Capture the cell that displays the provided text and extract its [x, y] central coordinate. 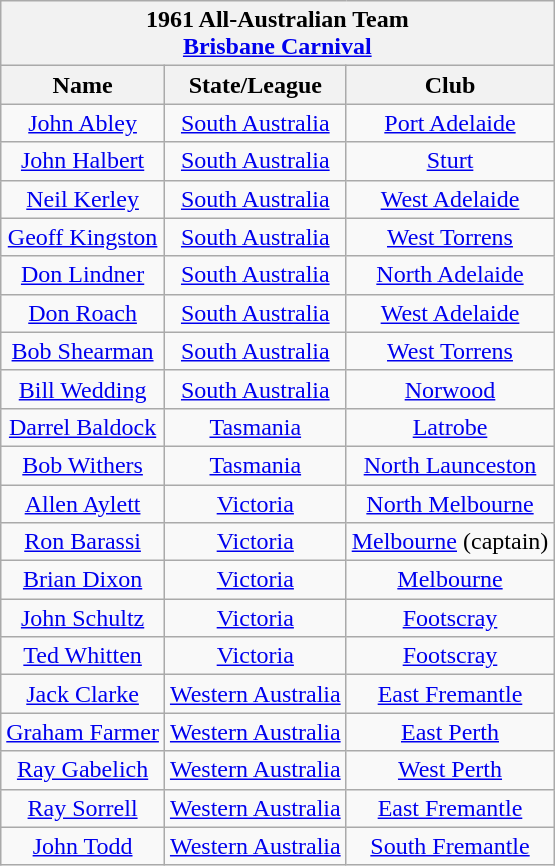
Bob Withers [83, 465]
Don Roach [83, 313]
Allen Aylett [83, 503]
Graham Farmer [83, 732]
Sturt [450, 161]
Melbourne (captain) [450, 542]
Melbourne [450, 580]
1961 All-Australian TeamBrisbane Carnival [278, 34]
Brian Dixon [83, 580]
John Halbert [83, 161]
Norwood [450, 389]
State/League [255, 85]
Ray Gabelich [83, 770]
Name [83, 85]
North Launceston [450, 465]
Darrel Baldock [83, 427]
East Perth [450, 732]
Geoff Kingston [83, 237]
Bob Shearman [83, 351]
Neil Kerley [83, 199]
North Adelaide [450, 275]
Don Lindner [83, 275]
Ron Barassi [83, 542]
Jack Clarke [83, 694]
Ray Sorrell [83, 808]
West Perth [450, 770]
Port Adelaide [450, 123]
Bill Wedding [83, 389]
Latrobe [450, 427]
North Melbourne [450, 503]
John Abley [83, 123]
Club [450, 85]
Ted Whitten [83, 656]
John Todd [83, 846]
John Schultz [83, 618]
South Fremantle [450, 846]
